Output the [x, y] coordinate of the center of the cell containing the given text.  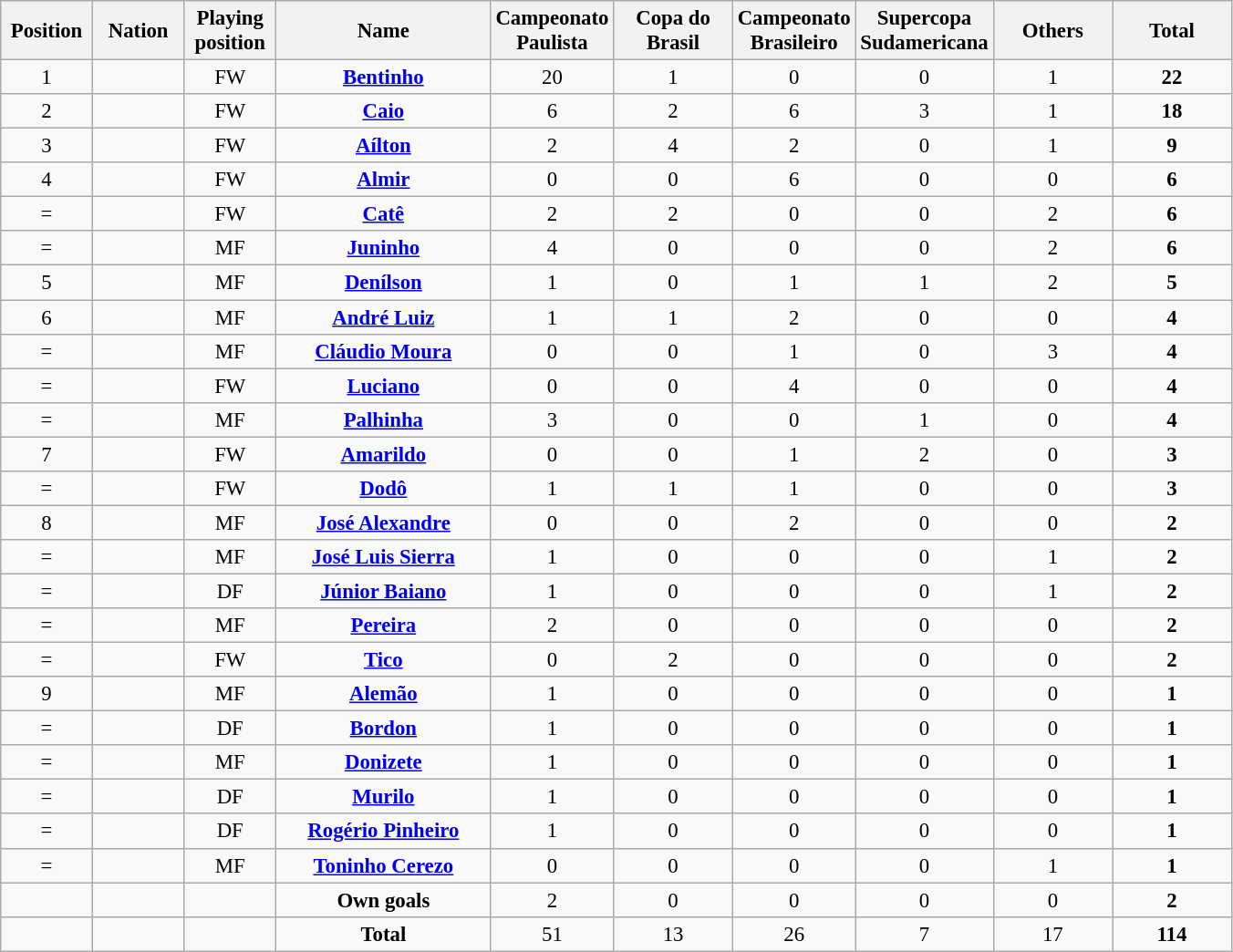
Copa do Brasil [673, 31]
Bentinho [384, 78]
17 [1052, 934]
Caio [384, 111]
Juninho [384, 249]
18 [1173, 111]
Playing position [230, 31]
Murilo [384, 797]
Name [384, 31]
Luciano [384, 386]
13 [673, 934]
Júnior Baiano [384, 591]
Denílson [384, 283]
Palhinha [384, 419]
Catê [384, 214]
Almir [384, 180]
Nation [139, 31]
Others [1052, 31]
Amarildo [384, 454]
Alemão [384, 694]
Bordon [384, 729]
26 [793, 934]
Campeonato Paulista [553, 31]
José Alexandre [384, 523]
Rogério Pinheiro [384, 832]
Own goals [384, 900]
51 [553, 934]
Aílton [384, 146]
José Luis Sierra [384, 557]
8 [47, 523]
22 [1173, 78]
André Luiz [384, 317]
Position [47, 31]
Cláudio Moura [384, 351]
114 [1173, 934]
Toninho Cerezo [384, 865]
Supercopa Sudamericana [925, 31]
Pereira [384, 626]
Campeonato Brasileiro [793, 31]
Tico [384, 660]
Donizete [384, 762]
Dodô [384, 489]
20 [553, 78]
